Return the (X, Y) coordinate for the center point of the cell that contains the specified text.  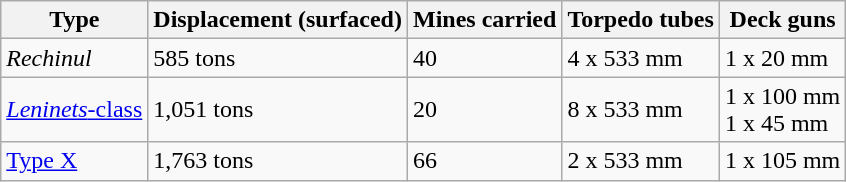
20 (484, 110)
1 x 105 mm (782, 161)
4 x 533 mm (641, 58)
8 x 533 mm (641, 110)
Displacement (surfaced) (278, 20)
Torpedo tubes (641, 20)
Deck guns (782, 20)
1 x 100 mm1 x 45 mm (782, 110)
1,763 tons (278, 161)
585 tons (278, 58)
Type (74, 20)
Type X (74, 161)
1,051 tons (278, 110)
66 (484, 161)
Rechinul (74, 58)
2 x 533 mm (641, 161)
40 (484, 58)
Leninets-class (74, 110)
1 x 20 mm (782, 58)
Mines carried (484, 20)
